From the cell containing the given text, extract its center point as (X, Y) coordinate. 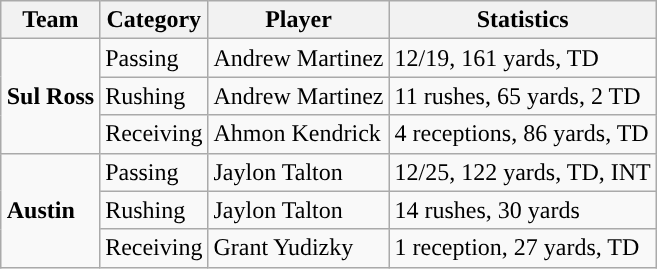
Team (50, 20)
Player (298, 20)
Ahmon Kendrick (298, 134)
Statistics (522, 20)
Category (154, 20)
1 reception, 27 yards, TD (522, 248)
12/25, 122 yards, TD, INT (522, 172)
12/19, 161 yards, TD (522, 58)
Sul Ross (50, 96)
4 receptions, 86 yards, TD (522, 134)
11 rushes, 65 yards, 2 TD (522, 96)
14 rushes, 30 yards (522, 210)
Grant Yudizky (298, 248)
Austin (50, 210)
